Pinpoint the cell where the given text exists, returning its (x, y) midpoint coordinate. 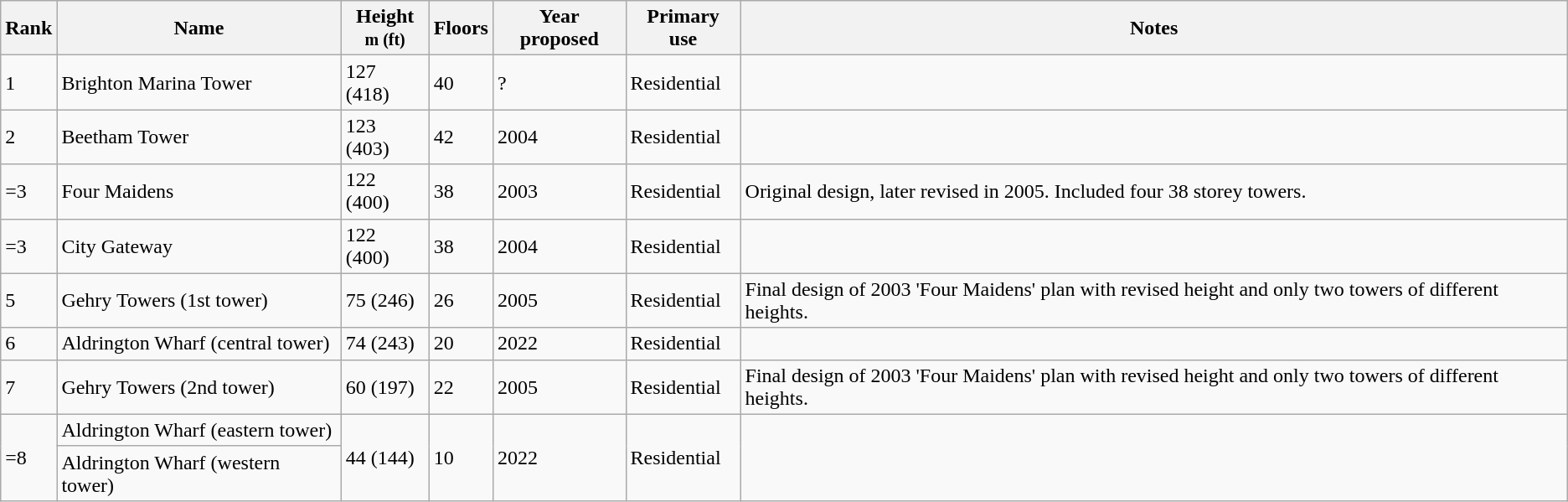
1 (28, 82)
Four Maidens (199, 191)
Name (199, 28)
=8 (28, 458)
44 (144) (385, 458)
Aldrington Wharf (central tower) (199, 344)
60 (197) (385, 387)
City Gateway (199, 246)
2 (28, 137)
10 (461, 458)
Gehry Towers (2nd tower) (199, 387)
6 (28, 344)
22 (461, 387)
2003 (560, 191)
? (560, 82)
Brighton Marina Tower (199, 82)
7 (28, 387)
74 (243) (385, 344)
Rank (28, 28)
Beetham Tower (199, 137)
Gehry Towers (1st tower) (199, 300)
20 (461, 344)
75 (246) (385, 300)
127 (418) (385, 82)
Aldrington Wharf (western tower) (199, 473)
42 (461, 137)
Year proposed (560, 28)
5 (28, 300)
Floors (461, 28)
123 (403) (385, 137)
Heightm (ft) (385, 28)
26 (461, 300)
40 (461, 82)
Original design, later revised in 2005. Included four 38 storey towers. (1154, 191)
Aldrington Wharf (eastern tower) (199, 430)
Primary use (683, 28)
Notes (1154, 28)
